Detect which cell encompasses the target text, then output its (X, Y) center coordinate. 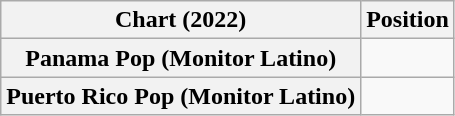
Puerto Rico Pop (Monitor Latino) (181, 96)
Panama Pop (Monitor Latino) (181, 58)
Chart (2022) (181, 20)
Position (408, 20)
